For the text-containing cell, return its midpoint in [X, Y] coordinate format. 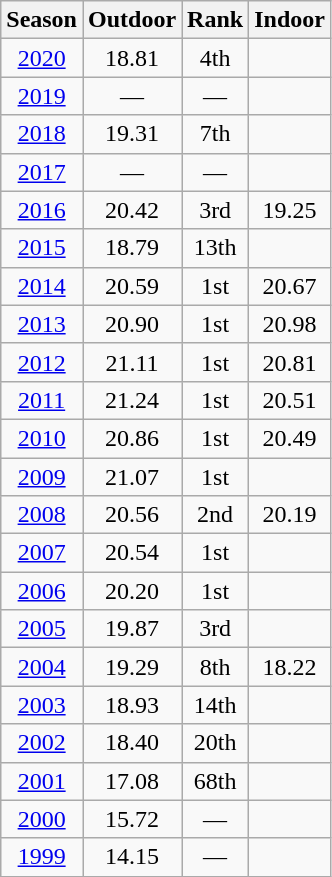
2000 [42, 819]
2004 [42, 667]
21.07 [132, 477]
15.72 [132, 819]
Season [42, 20]
2019 [42, 96]
2003 [42, 705]
20.42 [132, 210]
2007 [42, 553]
20.90 [132, 324]
Rank [216, 20]
2001 [42, 781]
2012 [42, 362]
2011 [42, 400]
2014 [42, 286]
14th [216, 705]
20.51 [290, 400]
20.59 [132, 286]
20.86 [132, 438]
2016 [42, 210]
19.29 [132, 667]
2013 [42, 324]
8th [216, 667]
18.22 [290, 667]
4th [216, 58]
20.54 [132, 553]
19.25 [290, 210]
68th [216, 781]
18.93 [132, 705]
19.87 [132, 629]
2010 [42, 438]
20.81 [290, 362]
2008 [42, 515]
18.79 [132, 248]
20.20 [132, 591]
2006 [42, 591]
2005 [42, 629]
20.19 [290, 515]
Outdoor [132, 20]
2020 [42, 58]
20th [216, 743]
2018 [42, 134]
20.49 [290, 438]
20.56 [132, 515]
2002 [42, 743]
1999 [42, 857]
Indoor [290, 20]
21.11 [132, 362]
18.40 [132, 743]
7th [216, 134]
13th [216, 248]
20.67 [290, 286]
2015 [42, 248]
17.08 [132, 781]
19.31 [132, 134]
2017 [42, 172]
2nd [216, 515]
20.98 [290, 324]
2009 [42, 477]
18.81 [132, 58]
21.24 [132, 400]
14.15 [132, 857]
